Identify which cell holds the provided text, then report its (X, Y) central coordinate. 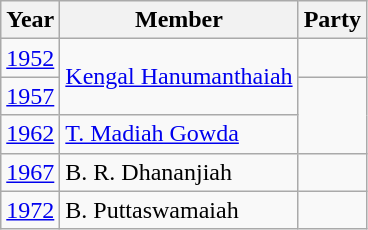
Kengal Hanumanthaiah (179, 77)
B. Puttaswamaiah (179, 210)
T. Madiah Gowda (179, 134)
Party (332, 20)
1962 (30, 134)
1972 (30, 210)
1957 (30, 96)
B. R. Dhananjiah (179, 172)
Year (30, 20)
1952 (30, 58)
1967 (30, 172)
Member (179, 20)
